Locate the cell with the specified text and output its [x, y] center coordinate. 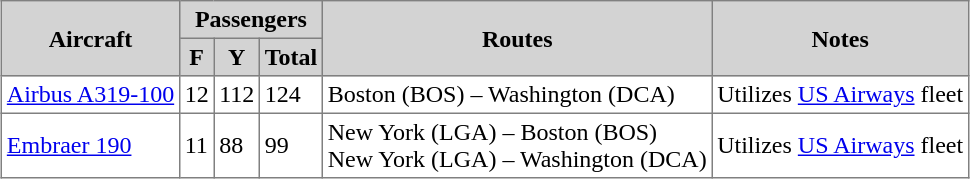
Passengers [250, 20]
124 [292, 95]
Y [237, 57]
12 [196, 95]
Boston (BOS) – Washington (DCA) [518, 95]
Routes [518, 38]
F [196, 57]
Notes [840, 38]
99 [292, 145]
Aircraft [91, 38]
Total [292, 57]
New York (LGA) – Boston (BOS)New York (LGA) – Washington (DCA) [518, 145]
Airbus A319-100 [91, 95]
Embraer 190 [91, 145]
11 [196, 145]
88 [237, 145]
112 [237, 95]
